Return the (x, y) coordinate for the center point of the cell that contains the specified text.  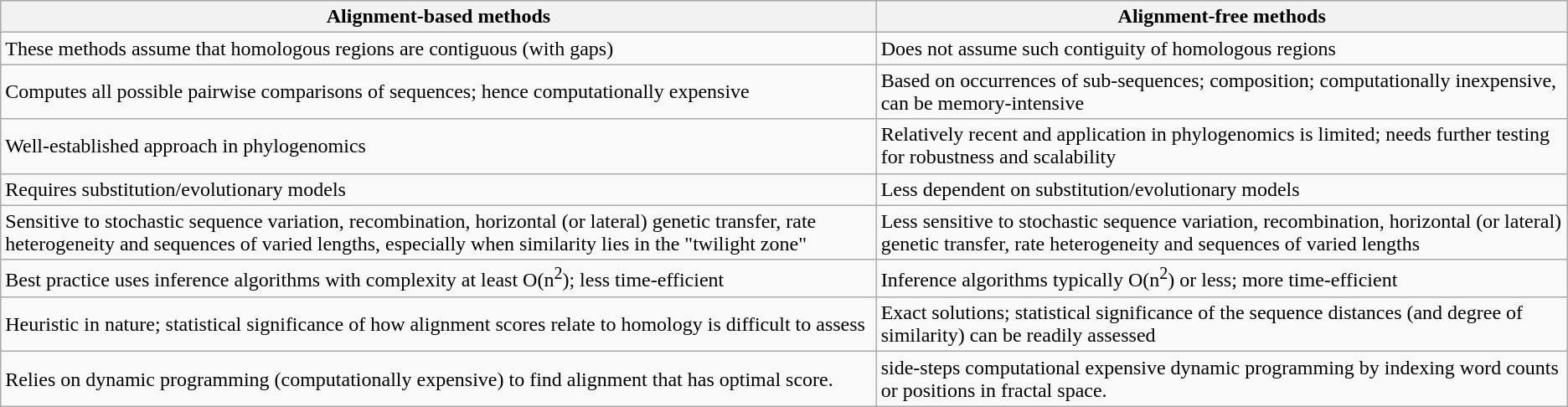
Computes all possible pairwise comparisons of sequences; hence computationally expensive (439, 92)
Best practice uses inference algorithms with complexity at least O(n2); less time-efficient (439, 278)
Relatively recent and application in phylogenomics is limited; needs further testing for robustness and scalability (1221, 146)
Heuristic in nature; statistical significance of how alignment scores relate to homology is difficult to assess (439, 325)
Relies on dynamic programming (computationally expensive) to find alignment that has optimal score. (439, 379)
Based on occurrences of sub-sequences; composition; computationally inexpensive, can be memory-intensive (1221, 92)
Alignment-free methods (1221, 17)
These methods assume that homologous regions are contiguous (with gaps) (439, 49)
Does not assume such contiguity of homologous regions (1221, 49)
Inference algorithms typically O(n2) or less; more time-efficient (1221, 278)
Less dependent on substitution/evolutionary models (1221, 189)
side-steps computational expensive dynamic programming by indexing word counts or positions in fractal space. (1221, 379)
Exact solutions; statistical significance of the sequence distances (and degree of similarity) can be readily assessed (1221, 325)
Well-established approach in phylogenomics (439, 146)
Alignment-based methods (439, 17)
Requires substitution/evolutionary models (439, 189)
